Return the (x, y) coordinate for the center point of the cell that contains the specified text.  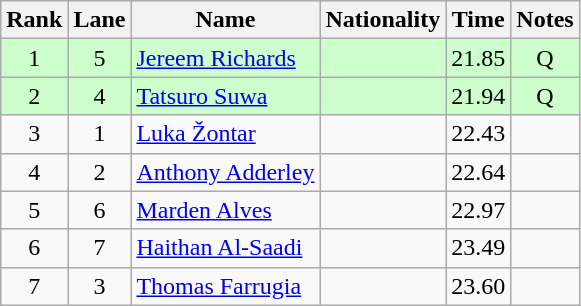
Lane (100, 20)
Time (478, 20)
Thomas Farrugia (226, 286)
Luka Žontar (226, 134)
Tatsuro Suwa (226, 96)
23.60 (478, 286)
23.49 (478, 248)
Name (226, 20)
22.43 (478, 134)
22.97 (478, 210)
Rank (34, 20)
Jereem Richards (226, 58)
Notes (545, 20)
21.85 (478, 58)
21.94 (478, 96)
Nationality (383, 20)
Anthony Adderley (226, 172)
Marden Alves (226, 210)
Haithan Al-Saadi (226, 248)
22.64 (478, 172)
